Search for the cell housing the specified text and yield its (x, y) center coordinate. 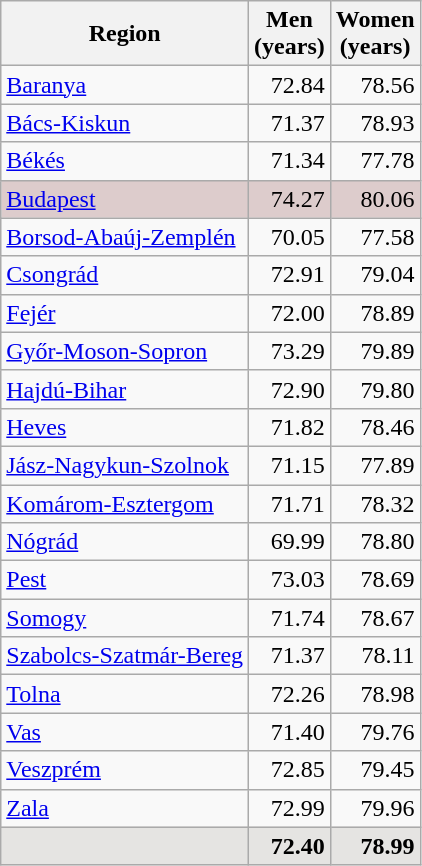
71.40 (290, 732)
73.29 (290, 351)
Fejér (125, 313)
77.58 (375, 237)
78.69 (375, 580)
Region (125, 34)
Veszprém (125, 770)
77.78 (375, 161)
78.80 (375, 542)
78.98 (375, 694)
72.85 (290, 770)
Nógrád (125, 542)
72.26 (290, 694)
78.56 (375, 85)
72.40 (290, 846)
Győr-Moson-Sopron (125, 351)
71.74 (290, 618)
78.67 (375, 618)
Pest (125, 580)
78.11 (375, 656)
80.06 (375, 199)
79.76 (375, 732)
71.82 (290, 427)
Borsod-Abaúj-Zemplén (125, 237)
78.93 (375, 123)
Men(years) (290, 34)
78.89 (375, 313)
79.45 (375, 770)
Tolna (125, 694)
79.04 (375, 275)
Vas (125, 732)
Women(years) (375, 34)
72.84 (290, 85)
Bács-Kiskun (125, 123)
78.32 (375, 503)
72.90 (290, 389)
Szabolcs-Szatmár-Bereg (125, 656)
73.03 (290, 580)
Somogy (125, 618)
78.46 (375, 427)
79.96 (375, 808)
Zala (125, 808)
Komárom-Esztergom (125, 503)
Jász-Nagykun-Szolnok (125, 465)
Csongrád (125, 275)
70.05 (290, 237)
Hajdú-Bihar (125, 389)
72.91 (290, 275)
72.99 (290, 808)
74.27 (290, 199)
79.89 (375, 351)
Budapest (125, 199)
69.99 (290, 542)
78.99 (375, 846)
71.15 (290, 465)
71.34 (290, 161)
72.00 (290, 313)
79.80 (375, 389)
Heves (125, 427)
77.89 (375, 465)
Baranya (125, 85)
71.71 (290, 503)
Békés (125, 161)
